From the cell containing the given text, extract its center point as (X, Y) coordinate. 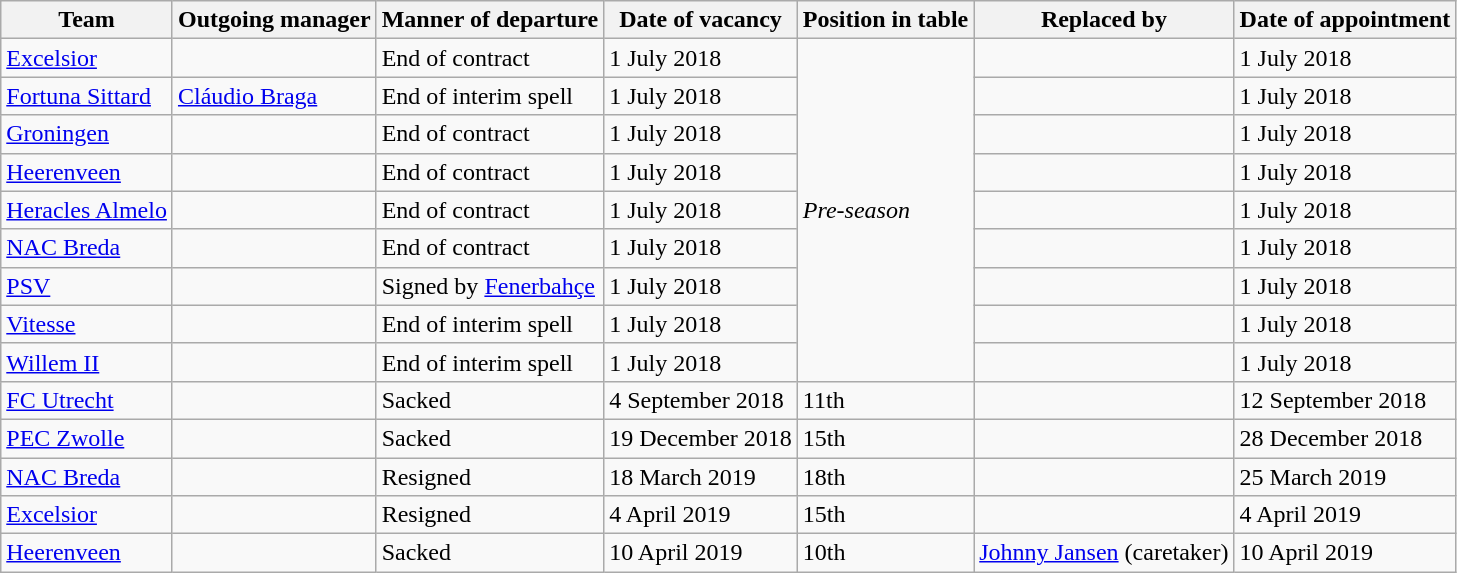
FC Utrecht (87, 400)
Date of appointment (1345, 20)
28 December 2018 (1345, 438)
PEC Zwolle (87, 438)
PSV (87, 286)
Manner of departure (490, 20)
Cláudio Braga (274, 96)
25 March 2019 (1345, 477)
11th (885, 400)
12 September 2018 (1345, 400)
Pre-season (885, 210)
18th (885, 477)
10th (885, 553)
Heracles Almelo (87, 210)
Replaced by (1104, 20)
Vitesse (87, 324)
Groningen (87, 134)
Outgoing manager (274, 20)
Johnny Jansen (caretaker) (1104, 553)
Date of vacancy (701, 20)
Signed by Fenerbahçe (490, 286)
Team (87, 20)
Position in table (885, 20)
Willem II (87, 362)
19 December 2018 (701, 438)
Fortuna Sittard (87, 96)
4 September 2018 (701, 400)
18 March 2019 (701, 477)
